For the text-containing cell, return its midpoint in (x, y) coordinate format. 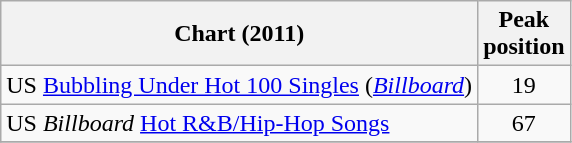
US Bubbling Under Hot 100 Singles (Billboard) (240, 85)
67 (524, 123)
19 (524, 85)
Peakposition (524, 34)
Chart (2011) (240, 34)
US Billboard Hot R&B/Hip-Hop Songs (240, 123)
